Determine the (X, Y) coordinate at the center of the cell enclosing the given text.  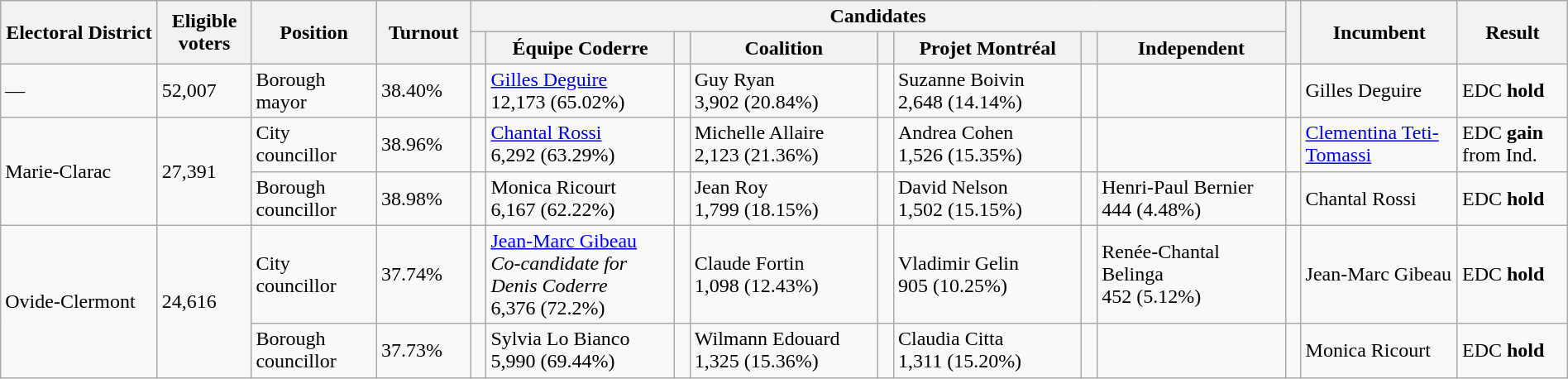
Independent (1191, 48)
Clementina Teti-Tomassi (1379, 144)
Jean-Marc Gibeau (1379, 275)
Gilles Deguire (1379, 91)
Sylvia Lo Bianco5,990 (69.44%) (581, 351)
27,391 (204, 171)
Équipe Coderre (581, 48)
Marie-Clarac (79, 171)
24,616 (204, 301)
Ovide-Clermont (79, 301)
Chantal Rossi (1379, 199)
Suzanne Boivin2,648 (14.14%) (987, 91)
37.73% (423, 351)
Claudia Citta1,311 (15.20%) (987, 351)
38.98% (423, 199)
52,007 (204, 91)
Vladimir Gelin905 (10.25%) (987, 275)
Monica Ricourt (1379, 351)
Gilles Deguire12,173 (65.02%) (581, 91)
Eligible voters (204, 32)
38.96% (423, 144)
Michelle Allaire2,123 (21.36%) (784, 144)
Electoral District (79, 32)
Borough mayor (314, 91)
Jean Roy1,799 (18.15%) (784, 199)
Guy Ryan3,902 (20.84%) (784, 91)
Result (1512, 32)
Candidates (878, 17)
Incumbent (1379, 32)
Henri-Paul Bernier444 (4.48%) (1191, 199)
Claude Fortin1,098 (12.43%) (784, 275)
Andrea Cohen1,526 (15.35%) (987, 144)
Jean-Marc GibeauCo-candidate for Denis Coderre6,376 (72.2%) (581, 275)
Projet Montréal (987, 48)
Monica Ricourt6,167 (62.22%) (581, 199)
37.74% (423, 275)
— (79, 91)
EDC gain from Ind. (1512, 144)
Coalition (784, 48)
Chantal Rossi6,292 (63.29%) (581, 144)
Wilmann Edouard1,325 (15.36%) (784, 351)
Position (314, 32)
Turnout (423, 32)
Renée-Chantal Belinga452 (5.12%) (1191, 275)
38.40% (423, 91)
David Nelson1,502 (15.15%) (987, 199)
